Capture the cell that displays the provided text and extract its [X, Y] central coordinate. 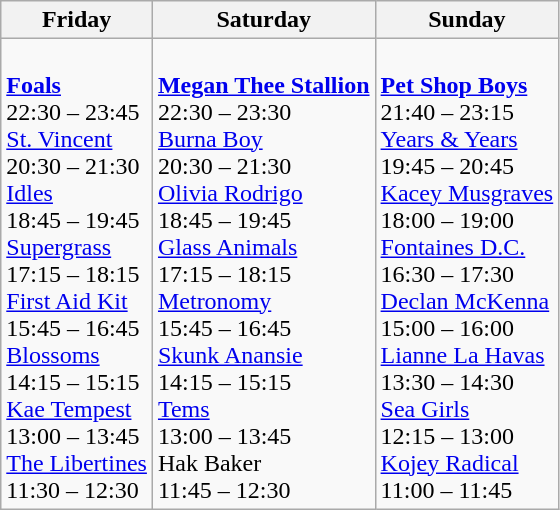
Sunday [467, 20]
Friday [77, 20]
Saturday [264, 20]
